Detect which cell encompasses the target text, then output its (X, Y) center coordinate. 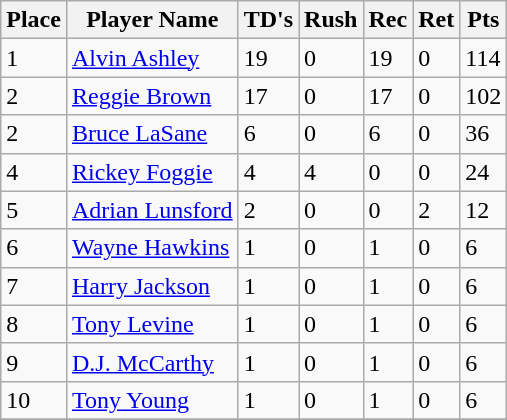
24 (484, 172)
8 (34, 324)
Rec (388, 20)
Adrian Lunsford (152, 210)
Pts (484, 20)
Harry Jackson (152, 286)
Tony Young (152, 400)
Player Name (152, 20)
Alvin Ashley (152, 58)
102 (484, 96)
TD's (268, 20)
7 (34, 286)
5 (34, 210)
10 (34, 400)
Place (34, 20)
Wayne Hawkins (152, 248)
Rickey Foggie (152, 172)
Ret (436, 20)
Rush (331, 20)
12 (484, 210)
Reggie Brown (152, 96)
Bruce LaSane (152, 134)
114 (484, 58)
36 (484, 134)
D.J. McCarthy (152, 362)
Tony Levine (152, 324)
9 (34, 362)
